Scan for the cell matching the given text and deliver its [X, Y] coordinate at center. 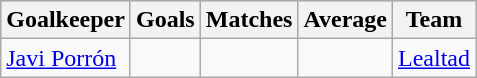
Lealtad [434, 58]
Matches [249, 20]
Team [434, 20]
Goalkeeper [66, 20]
Javi Porrón [66, 58]
Goals [165, 20]
Average [346, 20]
